Return the [x, y] coordinate for the center point of the cell that contains the specified text.  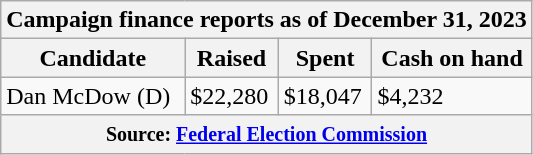
Campaign finance reports as of December 31, 2023 [266, 20]
Source: Federal Election Commission [266, 134]
Raised [232, 58]
Candidate [93, 58]
Dan McDow (D) [93, 96]
$22,280 [232, 96]
$18,047 [325, 96]
Spent [325, 58]
$4,232 [452, 96]
Cash on hand [452, 58]
